Output the (x, y) coordinate of the center of the cell containing the given text.  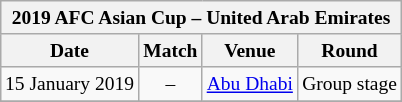
2019 AFC Asian Cup – United Arab Emirates (200, 18)
15 January 2019 (69, 84)
Venue (250, 50)
Abu Dhabi (250, 84)
Match (170, 50)
Group stage (349, 84)
Round (349, 50)
Date (69, 50)
– (170, 84)
